Detect which cell encompasses the target text, then output its [x, y] center coordinate. 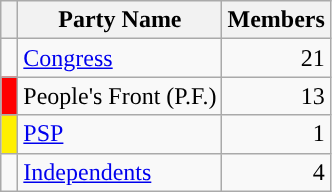
21 [276, 58]
Party Name [120, 20]
PSP [120, 134]
People's Front (P.F.) [120, 96]
1 [276, 134]
Congress [120, 58]
Independents [120, 172]
13 [276, 96]
Members [276, 20]
4 [276, 172]
